Return the [x, y] coordinate for the center point of the cell that contains the specified text.  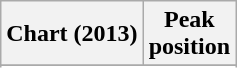
Peak position [189, 34]
Chart (2013) [72, 34]
